Scan for the cell matching the given text and deliver its (x, y) coordinate at center. 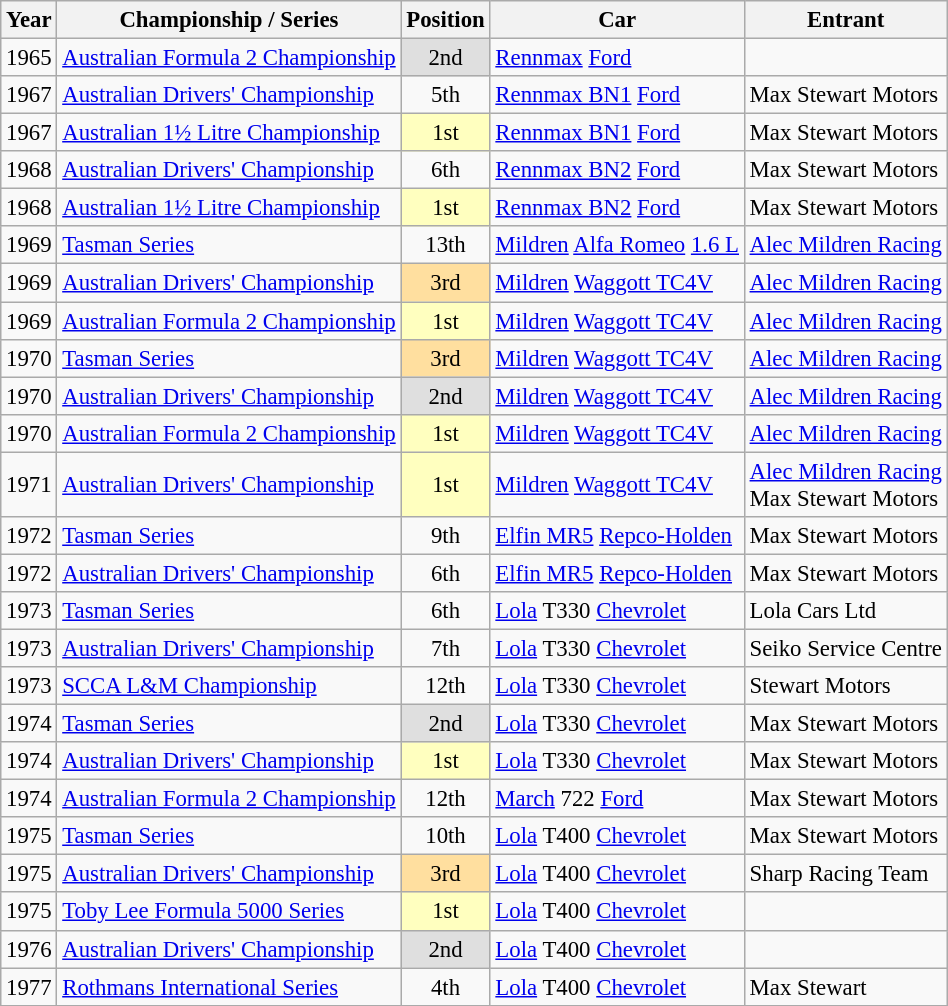
Lola Cars Ltd (846, 611)
Alec Mildren Racing Max Stewart Motors (846, 484)
SCCA L&M Championship (229, 686)
1976 (29, 949)
1971 (29, 484)
Rennmax Ford (617, 58)
Mildren Alfa Romeo 1.6 L (617, 245)
Max Stewart (846, 987)
Seiko Service Centre (846, 648)
Position (446, 20)
10th (446, 836)
7th (446, 648)
4th (446, 987)
Entrant (846, 20)
Toby Lee Formula 5000 Series (229, 912)
Championship / Series (229, 20)
March 722 Ford (617, 799)
Car (617, 20)
1965 (29, 58)
Stewart Motors (846, 686)
Year (29, 20)
Rothmans International Series (229, 987)
Sharp Racing Team (846, 874)
13th (446, 245)
1977 (29, 987)
5th (446, 95)
9th (446, 536)
